Output the (X, Y) coordinate of the center of the cell containing the given text.  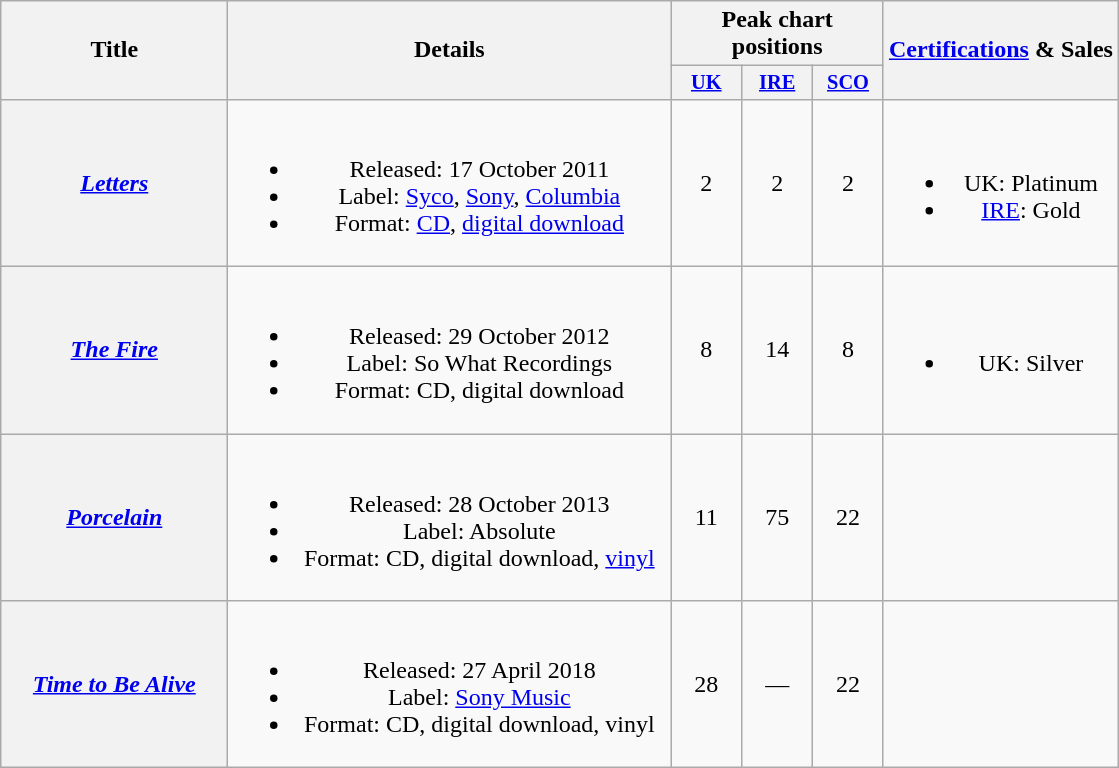
UK: Silver (1000, 350)
UK (706, 83)
Released: 27 April 2018Label: Sony MusicFormat: CD, digital download, vinyl (450, 684)
Time to Be Alive (114, 684)
Letters (114, 182)
UK: PlatinumIRE: Gold (1000, 182)
Released: 17 October 2011Label: Syco, Sony, ColumbiaFormat: CD, digital download (450, 182)
IRE (778, 83)
— (778, 684)
Peak chart positions (778, 34)
28 (706, 684)
Released: 28 October 2013Label: AbsoluteFormat: CD, digital download, vinyl (450, 518)
Title (114, 50)
Details (450, 50)
11 (706, 518)
The Fire (114, 350)
SCO (848, 83)
75 (778, 518)
14 (778, 350)
Certifications & Sales (1000, 50)
Porcelain (114, 518)
Released: 29 October 2012Label: So What RecordingsFormat: CD, digital download (450, 350)
